Pinpoint the cell where the given text exists, returning its [X, Y] midpoint coordinate. 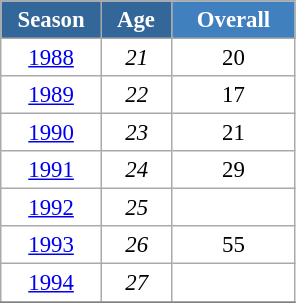
Overall [234, 20]
17 [234, 95]
55 [234, 245]
22 [136, 95]
23 [136, 133]
20 [234, 58]
1991 [52, 170]
24 [136, 170]
Season [52, 20]
1990 [52, 133]
1992 [52, 208]
25 [136, 208]
1994 [52, 283]
27 [136, 283]
26 [136, 245]
1989 [52, 95]
29 [234, 170]
Age [136, 20]
1993 [52, 245]
1988 [52, 58]
